Return (x, y) of the center of cell containing provided text 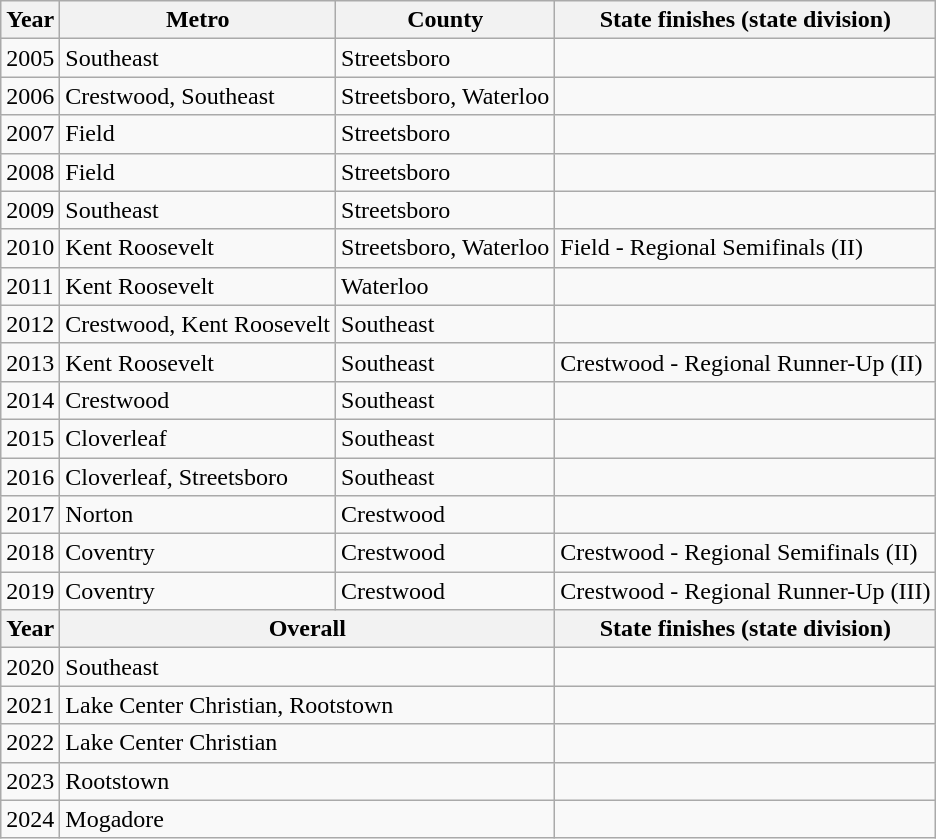
2011 (30, 286)
Cloverleaf, Streetsboro (198, 477)
2014 (30, 400)
2018 (30, 553)
2024 (30, 819)
Field - Regional Semifinals (II) (746, 248)
2015 (30, 438)
Crestwood, Kent Roosevelt (198, 324)
2016 (30, 477)
2006 (30, 96)
Lake Center Christian (308, 743)
2022 (30, 743)
2012 (30, 324)
Lake Center Christian, Rootstown (308, 705)
Cloverleaf (198, 438)
2017 (30, 515)
Norton (198, 515)
2023 (30, 781)
County (446, 20)
2007 (30, 134)
Mogadore (308, 819)
2021 (30, 705)
Rootstown (308, 781)
2019 (30, 591)
2010 (30, 248)
2013 (30, 362)
Crestwood - Regional Runner-Up (II) (746, 362)
2020 (30, 667)
Crestwood, Southeast (198, 96)
Crestwood - Regional Semifinals (II) (746, 553)
2008 (30, 172)
Metro (198, 20)
Crestwood - Regional Runner-Up (III) (746, 591)
2005 (30, 58)
2009 (30, 210)
Overall (308, 629)
Waterloo (446, 286)
